Find where the given text appears and provide that cell's center as (x, y) coordinate. 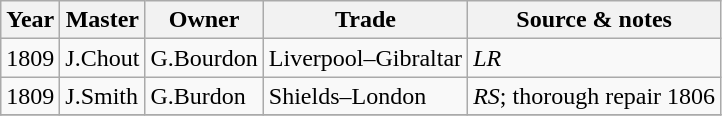
Shields–London (365, 96)
Owner (204, 20)
J.Chout (102, 58)
Liverpool–Gibraltar (365, 58)
J.Smith (102, 96)
Source & notes (594, 20)
Master (102, 20)
LR (594, 58)
RS; thorough repair 1806 (594, 96)
Year (30, 20)
G.Burdon (204, 96)
G.Bourdon (204, 58)
Trade (365, 20)
